Find where the given text appears and provide that cell's center as (X, Y) coordinate. 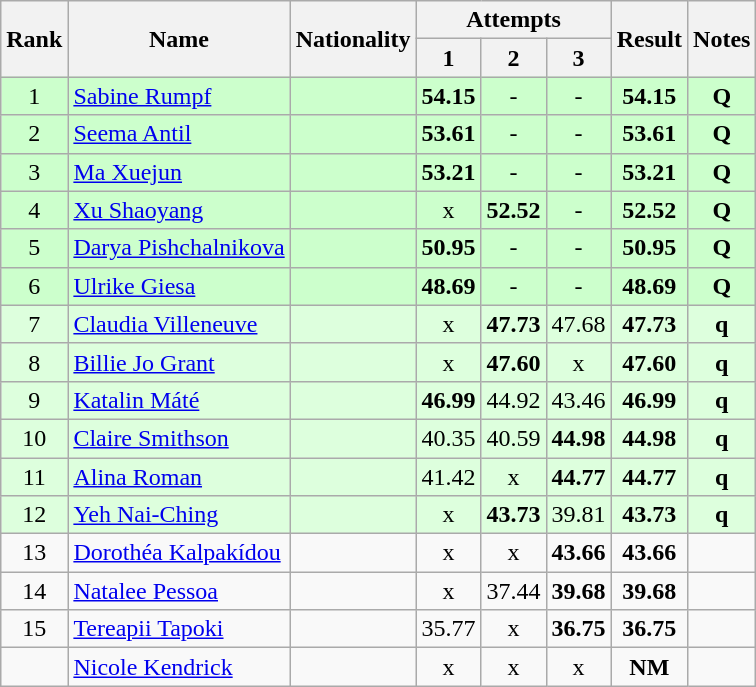
5 (34, 248)
Seema Antil (179, 134)
41.42 (448, 477)
Nicole Kendrick (179, 667)
Claudia Villeneuve (179, 324)
12 (34, 515)
Katalin Máté (179, 400)
10 (34, 438)
15 (34, 629)
Notes (722, 39)
9 (34, 400)
Ulrike Giesa (179, 286)
Attempts (514, 20)
Darya Pishchalnikova (179, 248)
7 (34, 324)
40.59 (514, 438)
Sabine Rumpf (179, 96)
4 (34, 210)
Yeh Nai-Ching (179, 515)
39.81 (578, 515)
37.44 (514, 591)
8 (34, 362)
Xu Shaoyang (179, 210)
Rank (34, 39)
Billie Jo Grant (179, 362)
Nationality (353, 39)
6 (34, 286)
40.35 (448, 438)
47.68 (578, 324)
Alina Roman (179, 477)
Claire Smithson (179, 438)
Result (649, 39)
Dorothéa Kalpakídou (179, 553)
Ma Xuejun (179, 172)
13 (34, 553)
NM (649, 667)
Name (179, 39)
35.77 (448, 629)
Tereapii Tapoki (179, 629)
Natalee Pessoa (179, 591)
11 (34, 477)
14 (34, 591)
43.46 (578, 400)
44.92 (514, 400)
